Return the [x, y] coordinate for the center point of the cell that contains the specified text.  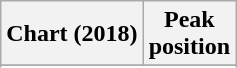
Peak position [189, 34]
Chart (2018) [72, 34]
